Return the [x, y] coordinate for the center point of the cell that contains the specified text.  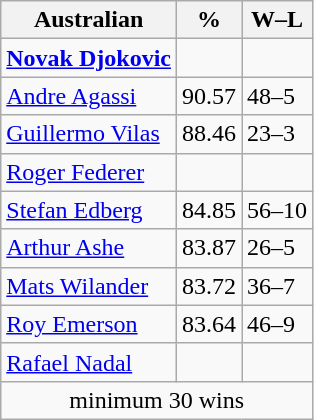
83.87 [208, 248]
Mats Wilander [89, 286]
46–9 [278, 324]
88.46 [208, 134]
83.72 [208, 286]
Novak Djokovic [89, 58]
minimum 30 wins [157, 400]
83.64 [208, 324]
56–10 [278, 210]
23–3 [278, 134]
Roy Emerson [89, 324]
26–5 [278, 248]
84.85 [208, 210]
Rafael Nadal [89, 362]
W–L [278, 20]
Guillermo Vilas [89, 134]
48–5 [278, 96]
Arthur Ashe [89, 248]
36–7 [278, 286]
Andre Agassi [89, 96]
Roger Federer [89, 172]
90.57 [208, 96]
% [208, 20]
Stefan Edberg [89, 210]
Australian [89, 20]
